Determine the [X, Y] coordinate at the center of the cell enclosing the given text.  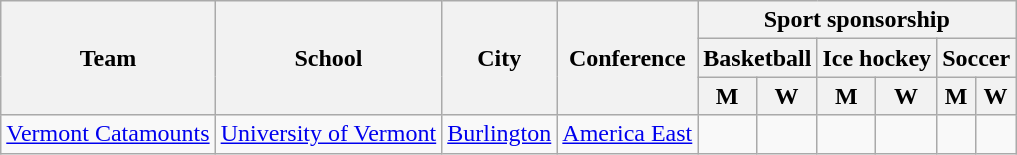
School [328, 58]
Sport sponsorship [857, 20]
Burlington [500, 134]
University of Vermont [328, 134]
Soccer [976, 58]
America East [628, 134]
Ice hockey [877, 58]
City [500, 58]
Basketball [758, 58]
Vermont Catamounts [108, 134]
Team [108, 58]
Conference [628, 58]
